Find where the given text appears and provide that cell's center as (X, Y) coordinate. 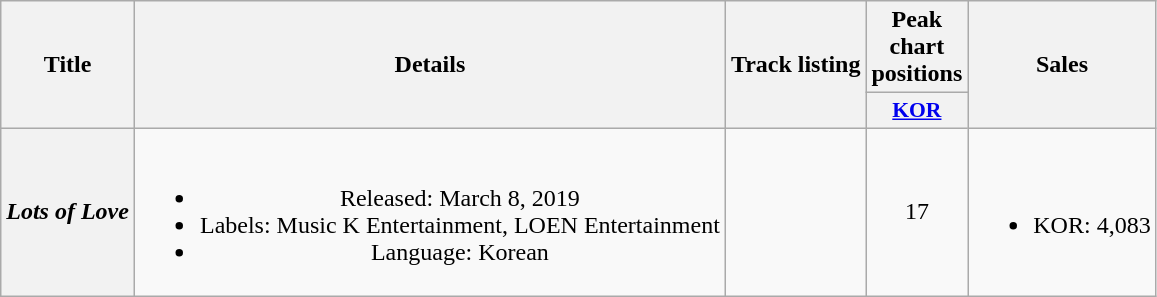
17 (917, 212)
Details (430, 65)
Title (68, 65)
KOR (917, 111)
KOR: 4,083 (1062, 212)
Released: March 8, 2019Labels: Music K Entertainment, LOEN EntertainmentLanguage: Korean (430, 212)
Lots of Love (68, 212)
Peak chart positions (917, 47)
Sales (1062, 65)
Track listing (796, 65)
